Return the (X, Y) coordinate for the center point of the cell that contains the specified text.  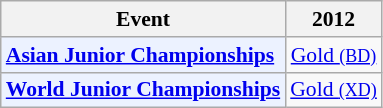
Gold (XD) (334, 90)
Event (143, 19)
World Junior Championships (143, 90)
Asian Junior Championships (143, 55)
Gold (BD) (334, 55)
2012 (334, 19)
